Find where the given text appears and provide that cell's center as (X, Y) coordinate. 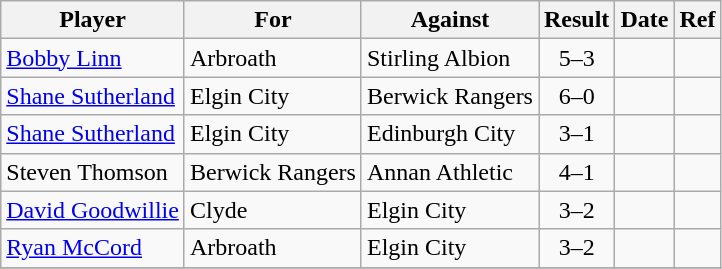
Date (644, 20)
Steven Thomson (93, 172)
Player (93, 20)
5–3 (576, 58)
Against (450, 20)
Bobby Linn (93, 58)
David Goodwillie (93, 210)
4–1 (576, 172)
Annan Athletic (450, 172)
6–0 (576, 96)
Ref (698, 20)
3–1 (576, 134)
Edinburgh City (450, 134)
Stirling Albion (450, 58)
Clyde (272, 210)
For (272, 20)
Ryan McCord (93, 248)
Result (576, 20)
